Determine the (X, Y) coordinate at the center of the cell enclosing the given text.  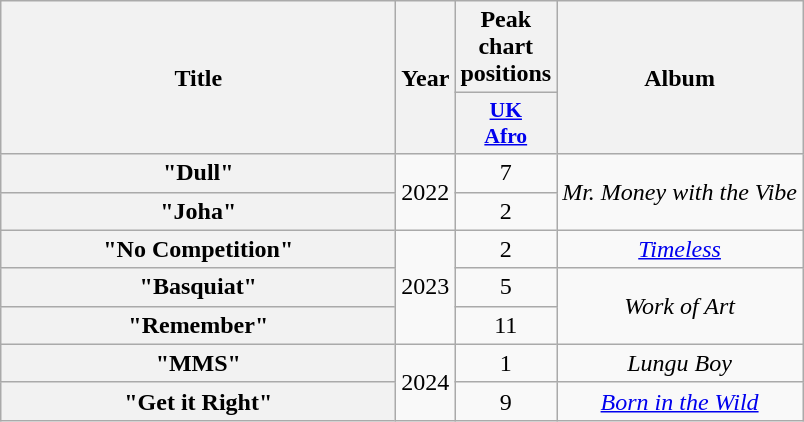
"Remember" (198, 325)
Year (426, 78)
1 (506, 363)
2022 (426, 192)
5 (506, 287)
"Dull" (198, 173)
Peak chart positions (506, 47)
Mr. Money with the Vibe (680, 192)
Lungu Boy (680, 363)
"Basquiat" (198, 287)
7 (506, 173)
Album (680, 78)
Work of Art (680, 306)
2024 (426, 382)
Timeless (680, 249)
"Joha" (198, 211)
"No Competition" (198, 249)
2023 (426, 287)
"Get it Right" (198, 401)
Born in the Wild (680, 401)
Title (198, 78)
9 (506, 401)
"MMS" (198, 363)
UKAfro (506, 124)
11 (506, 325)
